Scan for the cell matching the given text and deliver its [x, y] coordinate at center. 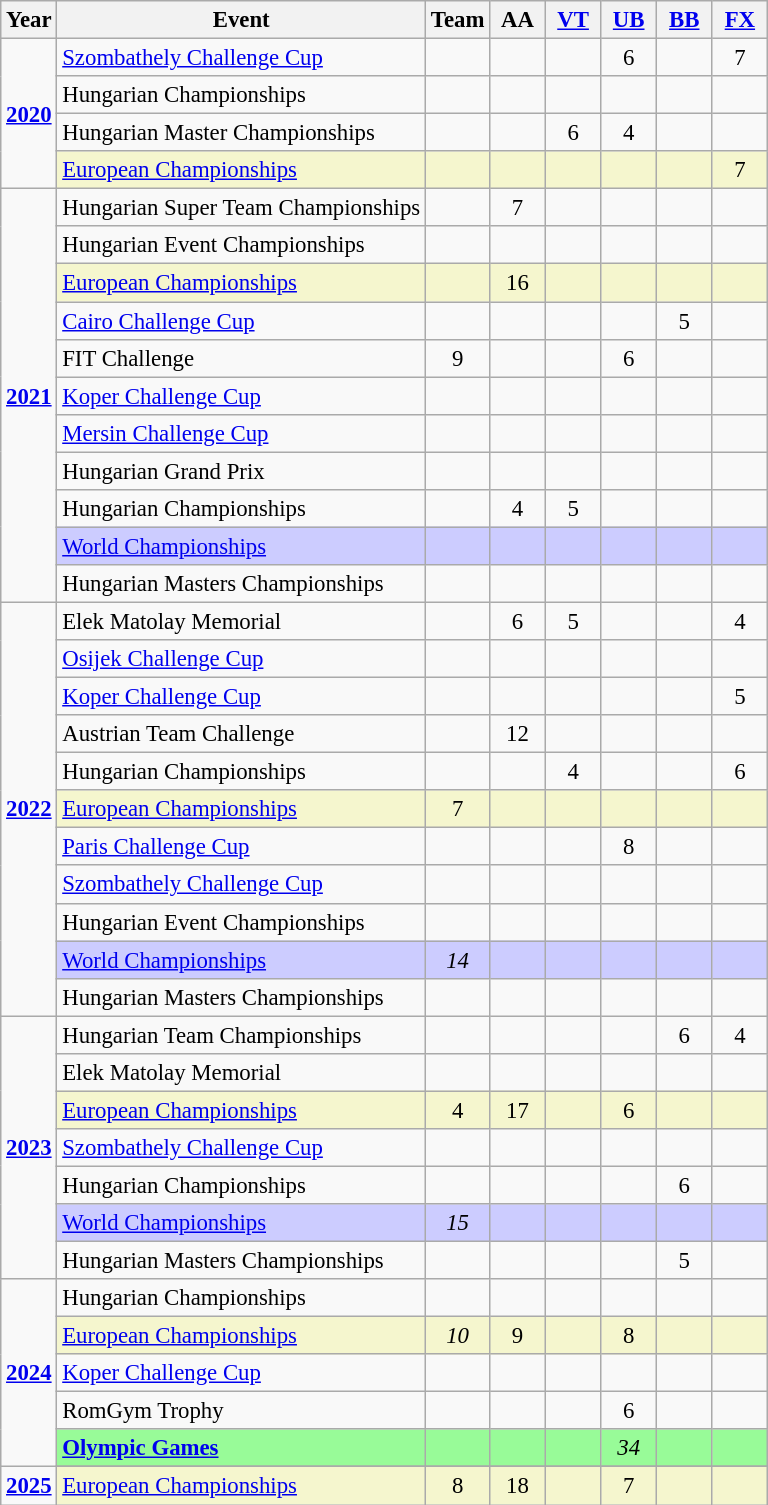
Hungarian Team Championships [242, 1035]
RomGym Trophy [242, 1411]
2024 [29, 1373]
2022 [29, 809]
12 [518, 734]
Mersin Challenge Cup [242, 433]
VT [573, 20]
BB [684, 20]
34 [629, 1449]
Team [458, 20]
UB [629, 20]
2023 [29, 1148]
FX [740, 20]
2021 [29, 396]
Hungarian Master Championships [242, 133]
2020 [29, 114]
Year [29, 20]
16 [518, 283]
18 [518, 1486]
Event [242, 20]
Cairo Challenge Cup [242, 321]
Osijek Challenge Cup [242, 659]
FIT Challenge [242, 358]
17 [518, 1110]
Hungarian Super Team Championships [242, 208]
14 [458, 960]
Austrian Team Challenge [242, 734]
Hungarian Grand Prix [242, 471]
2025 [29, 1486]
Olympic Games [242, 1449]
AA [518, 20]
Paris Challenge Cup [242, 847]
10 [458, 1336]
15 [458, 1223]
